Capture the cell that displays the provided text and extract its [x, y] central coordinate. 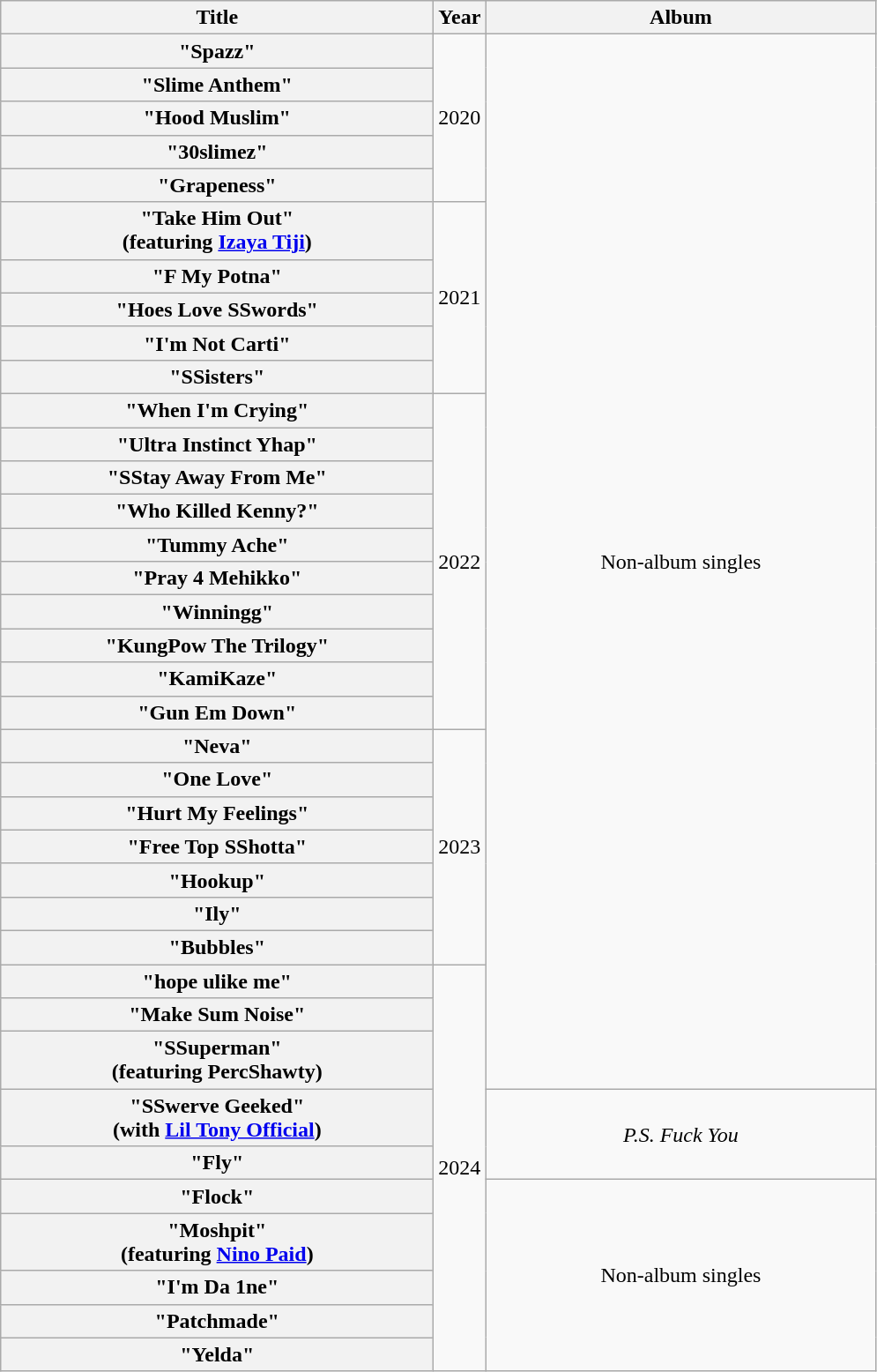
"Ily" [217, 913]
Album [680, 18]
2020 [460, 118]
"Gun Em Down" [217, 712]
"Hookup" [217, 880]
2023 [460, 846]
"Free Top SShotta" [217, 846]
Year [460, 18]
"30slimez" [217, 152]
"One Love" [217, 779]
"Tummy Ache" [217, 545]
"Make Sum Noise" [217, 1015]
"Slime Anthem" [217, 85]
"Grapeness" [217, 185]
"Fly" [217, 1163]
"SSisters" [217, 377]
"Who Killed Kenny?" [217, 511]
2024 [460, 1168]
"SSuperman"(featuring PercShawty) [217, 1060]
"Hood Muslim" [217, 118]
"Yelda" [217, 1354]
P.S. Fuck You [680, 1134]
"KamiKaze" [217, 679]
"Neva" [217, 746]
"SSwerve Geeked"(with Lil Tony Official) [217, 1118]
"KungPow The Trilogy" [217, 645]
2021 [460, 298]
"Patchmade" [217, 1321]
"I'm Not Carti" [217, 343]
"Moshpit"(featuring Nino Paid) [217, 1242]
"I'm Da 1ne" [217, 1287]
"Hurt My Feelings" [217, 813]
"hope ulike me" [217, 981]
Title [217, 18]
"Ultra Instinct Yhap" [217, 444]
"Take Him Out"(featuring Izaya Tiji) [217, 231]
"Flock" [217, 1197]
"Pray 4 Mehikko" [217, 578]
"Spazz" [217, 51]
"F My Potna" [217, 276]
"SStay Away From Me" [217, 478]
"Hoes Love SSwords" [217, 309]
"Bubbles" [217, 947]
"Winningg" [217, 612]
2022 [460, 561]
"When I'm Crying" [217, 410]
